Return the (X, Y) coordinate for the center point of the cell that contains the specified text.  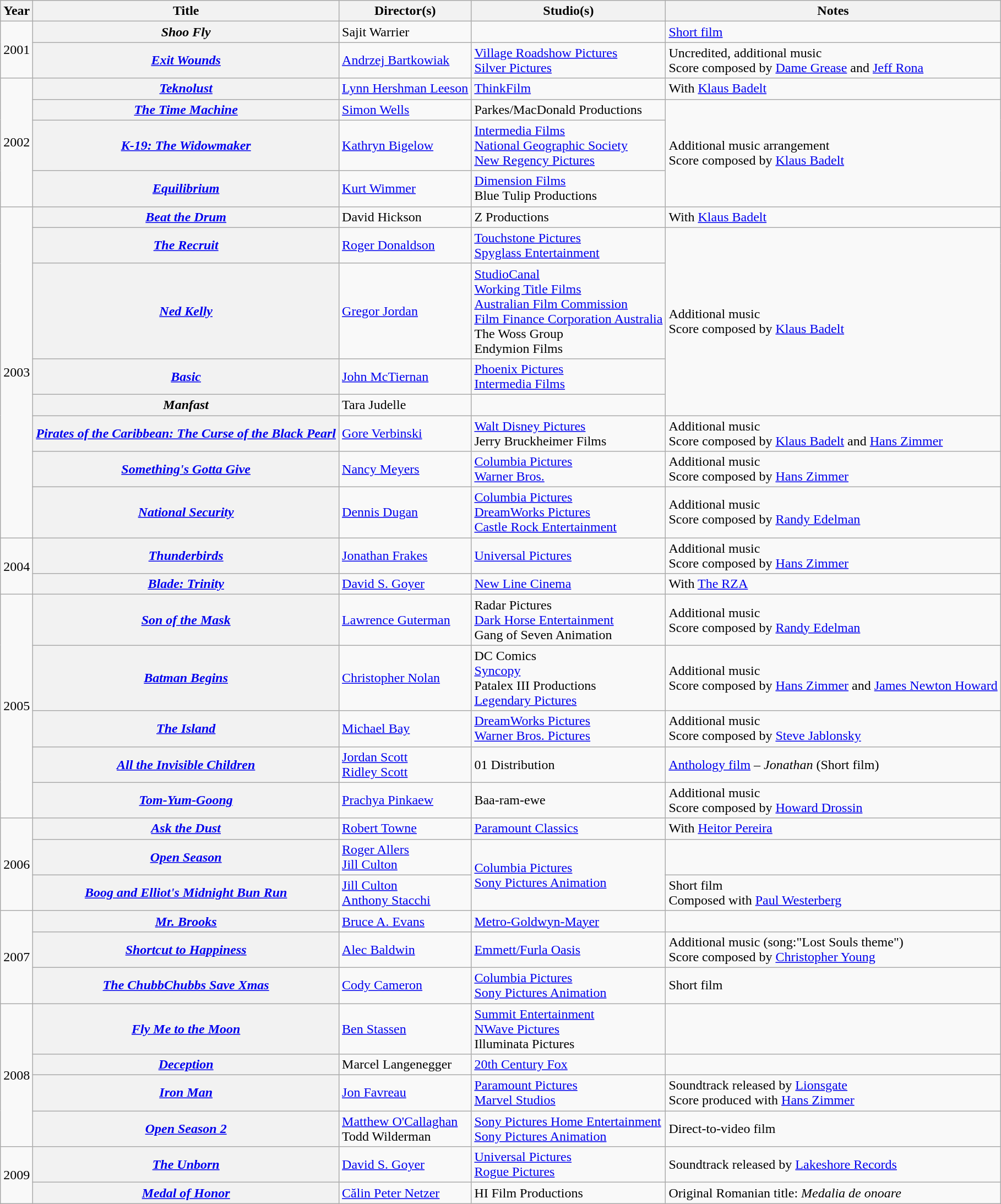
Ned Kelly (186, 310)
Shortcut to Happiness (186, 949)
Prachya Pinkaew (405, 800)
Soundtrack released by Lakeshore Records (833, 1165)
Walt Disney PicturesJerry Bruckheimer Films (568, 433)
Additional music (song:"Lost Souls theme")Score composed by Christopher Young (833, 949)
2005 (17, 706)
Additional music Score composed by Randy Edelman (833, 513)
Tom-Yum-Goong (186, 800)
Lynn Hershman Leeson (405, 89)
With The RZA (833, 584)
Gore Verbinski (405, 433)
Radar PicturesDark Horse EntertainmentGang of Seven Animation (568, 620)
2001 (17, 50)
K-19: The Widowmaker (186, 145)
The Recruit (186, 246)
Michael Bay (405, 729)
2004 (17, 566)
The ChubbChubbs Save Xmas (186, 985)
Notes (833, 11)
Deception (186, 1065)
Dimension FilmsBlue Tulip Productions (568, 188)
2008 (17, 1075)
01 Distribution (568, 764)
Additional musicScore composed by Hans Zimmer (833, 469)
Short filmComposed with Paul Westerberg (833, 893)
Boog and Elliot's Midnight Bun Run (186, 893)
Jill CultonAnthony Stacchi (405, 893)
Tara Judelle (405, 405)
Summit EntertainmentNWave PicturesIlluminata Pictures (568, 1028)
Intermedia FilmsNational Geographic SocietyNew Regency Pictures (568, 145)
Year (17, 11)
Baa-ram-ewe (568, 800)
Sajit Warrier (405, 32)
Son of the Mask (186, 620)
Teknolust (186, 89)
Kathryn Bigelow (405, 145)
Uncredited, additional musicScore composed by Dame Grease and Jeff Rona (833, 61)
Equilibrium (186, 188)
Additional musicScore composed by Klaus Badelt (833, 322)
Batman Begins (186, 678)
Medal of Honor (186, 1193)
Parkes/MacDonald Productions (568, 110)
Robert Towne (405, 829)
Pirates of the Caribbean: The Curse of the Black Pearl (186, 433)
Jon Favreau (405, 1093)
Gregor Jordan (405, 310)
Christopher Nolan (405, 678)
Sony Pictures Home EntertainmentSony Pictures Animation (568, 1129)
Soundtrack released by LionsgateScore produced with Hans Zimmer (833, 1093)
Additional musicScore composed by Klaus Badelt and Hans Zimmer (833, 433)
2007 (17, 957)
The Unborn (186, 1165)
HI Film Productions (568, 1193)
Something's Gotta Give (186, 469)
Universal PicturesRogue Pictures (568, 1165)
John McTiernan (405, 377)
Alec Baldwin (405, 949)
Phoenix PicturesIntermedia Films (568, 377)
David Hickson (405, 217)
Village Roadshow PicturesSilver Pictures (568, 61)
DC ComicsSyncopyPatalex III ProductionsLegendary Pictures (568, 678)
Anthology film – Jonathan (Short film) (833, 764)
Columbia PicturesWarner Bros. (568, 469)
Simon Wells (405, 110)
Open Season 2 (186, 1129)
Nancy Meyers (405, 469)
Touchstone PicturesSpyglass Entertainment (568, 246)
Lawrence Guterman (405, 620)
Marcel Langenegger (405, 1065)
Thunderbirds (186, 556)
2009 (17, 1175)
Shoo Fly (186, 32)
New Line Cinema (568, 584)
Metro-Goldwyn-Mayer (568, 921)
Additional musicScore composed by Howard Drossin (833, 800)
Dennis Dugan (405, 513)
Roger Donaldson (405, 246)
Fly Me to the Moon (186, 1028)
ThinkFilm (568, 89)
Andrzej Bartkowiak (405, 61)
With Heitor Pereira (833, 829)
Beat the Drum (186, 217)
Kurt Wimmer (405, 188)
Bruce A. Evans (405, 921)
20th Century Fox (568, 1065)
Universal Pictures (568, 556)
2006 (17, 864)
National Security (186, 513)
Additional musicScore composed by Hans Zimmer and James Newton Howard (833, 678)
All the Invisible Children (186, 764)
DreamWorks PicturesWarner Bros. Pictures (568, 729)
Matthew O'CallaghanTodd Wilderman (405, 1129)
The Time Machine (186, 110)
Iron Man (186, 1093)
StudioCanalWorking Title FilmsAustralian Film CommissionFilm Finance Corporation AustraliaThe Woss GroupEndymion Films (568, 310)
Emmett/Furla Oasis (568, 949)
Additional music Score composed by Hans Zimmer (833, 556)
Exit Wounds (186, 61)
Columbia PicturesDreamWorks PicturesCastle Rock Entertainment (568, 513)
2002 (17, 142)
Călin Peter Netzer (405, 1193)
Jonathan Frakes (405, 556)
Roger AllersJill Culton (405, 857)
Mr. Brooks (186, 921)
Additional musicScore composed by Randy Edelman (833, 620)
Additional musicScore composed by Steve Jablonsky (833, 729)
Title (186, 11)
Z Productions (568, 217)
Ask the Dust (186, 829)
Studio(s) (568, 11)
The Island (186, 729)
Ben Stassen (405, 1028)
Additional music arrangementScore composed by Klaus Badelt (833, 153)
Open Season (186, 857)
Manfast (186, 405)
Direct-to-video film (833, 1129)
Original Romanian title: Medalia de onoare (833, 1193)
Basic (186, 377)
Blade: Trinity (186, 584)
2003 (17, 372)
Cody Cameron (405, 985)
Jordan ScottRidley Scott (405, 764)
Paramount Classics (568, 829)
Paramount PicturesMarvel Studios (568, 1093)
Director(s) (405, 11)
